Detect which cell encompasses the target text, then output its [X, Y] center coordinate. 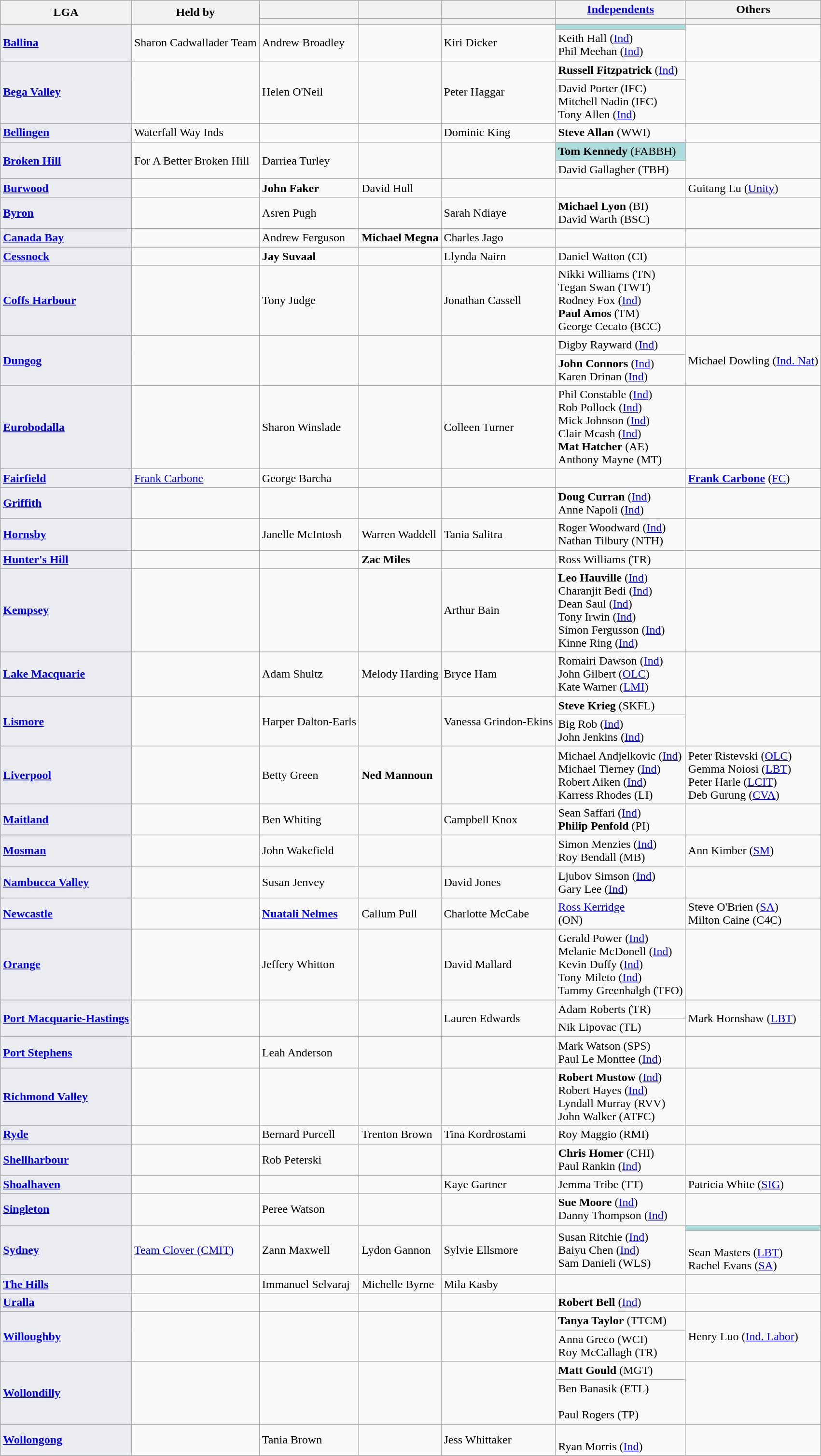
Uralla [66, 1302]
Michelle Byrne [400, 1284]
Tania Brown [309, 1440]
Willoughby [66, 1336]
Singleton [66, 1209]
Sean Saffari (Ind) Philip Penfold (PI) [621, 819]
George Barcha [309, 478]
Hunter's Hill [66, 559]
Richmond Valley [66, 1096]
Roger Woodward (Ind) Nathan Tilbury (NTH) [621, 535]
Romairi Dawson (Ind) John Gilbert (OLC) Kate Warner (LMI) [621, 674]
Sue Moore (Ind) Danny Thompson (Ind) [621, 1209]
David Jones [498, 882]
Ryan Morris (Ind) [621, 1440]
Mark Hornshaw (LBT) [753, 1018]
Ross Williams (TR) [621, 559]
Ross Kerridge (ON) [621, 914]
Nikki Williams (TN) Tegan Swan (TWT) Rodney Fox (Ind) Paul Amos (TM) George Cecato (BCC) [621, 301]
Asren Pugh [309, 212]
Frank Carbone [195, 478]
Robert Bell (Ind) [621, 1302]
Susan Jenvey [309, 882]
Cessnock [66, 256]
Peter Haggar [498, 92]
Wollongong [66, 1440]
Sharon Cadwallader Team [195, 42]
Nik Lipovac (TL) [621, 1027]
Lydon Gannon [400, 1250]
Kiri Dicker [498, 42]
Ballina [66, 42]
Frank Carbone (FC) [753, 478]
Henry Luo (Ind. Labor) [753, 1336]
Dungog [66, 361]
Others [753, 10]
Andrew Broadley [309, 42]
Guitang Lu (Unity) [753, 188]
Fairfield [66, 478]
Michael Megna [400, 237]
Vanessa Grindon-Ekins [498, 721]
Dominic King [498, 133]
Bellingen [66, 133]
Warren Waddell [400, 535]
Griffith [66, 503]
Ryde [66, 1135]
Mosman [66, 850]
Burwood [66, 188]
Colleen Turner [498, 428]
Jonathan Cassell [498, 301]
Gerald Power (Ind) Melanie McDonell (Ind) Kevin Duffy (Ind) Tony Mileto (Ind) Tammy Greenhalgh (TFO) [621, 965]
Jess Whittaker [498, 1440]
Canada Bay [66, 237]
Darriea Turley [309, 160]
Ben Banasik (ETL) Paul Rogers (TP) [621, 1402]
Tina Kordrostami [498, 1135]
Matt Gould (MGT) [621, 1371]
Callum Pull [400, 914]
Newcastle [66, 914]
Charlotte McCabe [498, 914]
Ned Mannoun [400, 775]
Andrew Ferguson [309, 237]
Coffs Harbour [66, 301]
Zac Miles [400, 559]
Peree Watson [309, 1209]
Kempsey [66, 610]
Chris Homer (CHI) Paul Rankin (Ind) [621, 1159]
Lauren Edwards [498, 1018]
The Hills [66, 1284]
Tania Salitra [498, 535]
Eurobodalla [66, 428]
Port Macquarie-Hastings [66, 1018]
Lake Macquarie [66, 674]
Michael Dowling (Ind. Nat) [753, 361]
David Porter (IFC) Mitchell Nadin (IFC) Tony Allen (Ind) [621, 101]
Michael Lyon (BI) David Warth (BSC) [621, 212]
Patricia White (SIG) [753, 1184]
Sydney [66, 1250]
Sarah Ndiaye [498, 212]
Nambucca Valley [66, 882]
Tony Judge [309, 301]
Kaye Gartner [498, 1184]
LGA [66, 13]
Campbell Knox [498, 819]
Charles Jago [498, 237]
Ann Kimber (SM) [753, 850]
Orange [66, 965]
Daniel Watton (CI) [621, 256]
Llynda Nairn [498, 256]
Steve Krieg (SKFL) [621, 706]
Phil Constable (Ind) Rob Pollock (Ind) Mick Johnson (Ind) Clair Mcash (Ind) Mat Hatcher (AE) Anthony Mayne (MT) [621, 428]
Robert Mustow (Ind) Robert Hayes (Ind) Lyndall Murray (RVV) John Walker (ATFC) [621, 1096]
Roy Maggio (RMI) [621, 1135]
Russell Fitzpatrick (Ind) [621, 70]
Betty Green [309, 775]
John Faker [309, 188]
Doug Curran (Ind) Anne Napoli (Ind) [621, 503]
Peter Ristevski (OLC) Gemma Noiosi (LBT) Peter Harle (LCIT) Deb Gurung (CVA) [753, 775]
Bega Valley [66, 92]
Tanya Taylor (TTCM) [621, 1320]
Maitland [66, 819]
Bryce Ham [498, 674]
Shellharbour [66, 1159]
Bernard Purcell [309, 1135]
John Connors (Ind) Karen Drinan (Ind) [621, 370]
Susan Ritchie (Ind) Baiyu Chen (Ind) Sam Danieli (WLS) [621, 1250]
Michael Andjelkovic (Ind) Michael Tierney (Ind) Robert Aiken (Ind) Karress Rhodes (LI) [621, 775]
Zann Maxwell [309, 1250]
David Mallard [498, 965]
Harper Dalton-Earls [309, 721]
Steve Allan (WWI) [621, 133]
Jemma Tribe (TT) [621, 1184]
David Gallagher (TBH) [621, 169]
Held by [195, 13]
John Wakefield [309, 850]
Leah Anderson [309, 1052]
Adam Roberts (TR) [621, 1009]
Digby Rayward (Ind) [621, 345]
Immanuel Selvaraj [309, 1284]
Mila Kasby [498, 1284]
Lismore [66, 721]
Nuatali Nelmes [309, 914]
Janelle McIntosh [309, 535]
Sean Masters (LBT) Rachel Evans (SA) [753, 1252]
Sylvie Ellsmore [498, 1250]
Simon Menzies (Ind) Roy Bendall (MB) [621, 850]
Byron [66, 212]
Helen O'Neil [309, 92]
Broken Hill [66, 160]
Wollondilly [66, 1393]
Jay Suvaal [309, 256]
Port Stephens [66, 1052]
Jeffery Whitton [309, 965]
Anna Greco (WCI) Roy McCallagh (TR) [621, 1345]
Liverpool [66, 775]
Ben Whiting [309, 819]
Adam Shultz [309, 674]
Tom Kennedy (FABBH) [621, 151]
Hornsby [66, 535]
Independents [621, 10]
Steve O'Brien (SA) Milton Caine (C4C) [753, 914]
Keith Hall (Ind) Phil Meehan (Ind) [621, 45]
Arthur Bain [498, 610]
David Hull [400, 188]
Ljubov Simson (Ind) Gary Lee (Ind) [621, 882]
Melody Harding [400, 674]
Waterfall Way Inds [195, 133]
Sharon Winslade [309, 428]
Rob Peterski [309, 1159]
Trenton Brown [400, 1135]
Leo Hauville (Ind) Charanjit Bedi (Ind) Dean Saul (Ind) Tony Irwin (Ind) Simon Fergusson (Ind) Kinne Ring (Ind) [621, 610]
Team Clover (CMIT) [195, 1250]
Big Rob (Ind) John Jenkins (Ind) [621, 731]
For A Better Broken Hill [195, 160]
Shoalhaven [66, 1184]
Mark Watson (SPS) Paul Le Monttee (Ind) [621, 1052]
